Detect which cell encompasses the target text, then output its [X, Y] center coordinate. 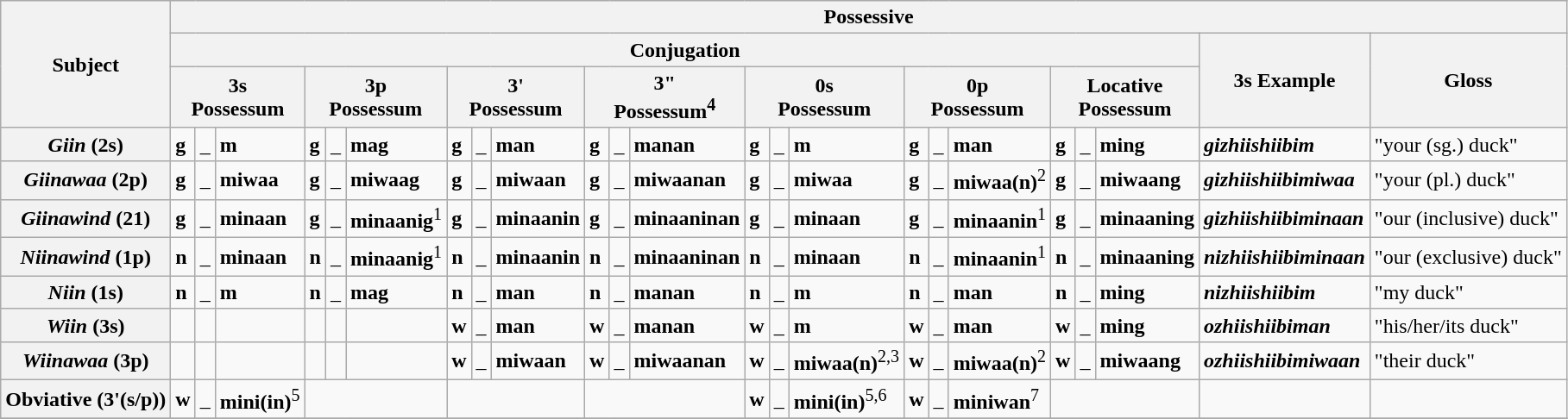
Obviative (3'(s/p)) [86, 400]
Wiin (3s) [86, 325]
ozhiishiibiman [1284, 325]
Conjugation [685, 50]
3sPossessum [238, 97]
Giin (2s) [86, 144]
Giinawind (21) [86, 219]
miniwan7 [999, 400]
Wiinawaa (3p) [86, 360]
mini(in)5,6 [846, 400]
gizhiishiibiminaan [1284, 219]
3s Example [1284, 81]
Possessive [868, 17]
"their duck" [1468, 360]
Subject [86, 65]
3'Possessum [516, 97]
ozhiishiibimiwaan [1284, 360]
0sPossessum [825, 97]
Giinawaa (2p) [86, 179]
miwaa(n)2,3 [846, 360]
"our (inclusive) duck" [1468, 219]
"his/her/its duck" [1468, 325]
"your (sg.) duck" [1468, 144]
miwaag [397, 179]
Niin (1s) [86, 292]
gizhiishiibimiwaa [1284, 179]
mini(in)5 [260, 400]
Gloss [1468, 81]
"your (pl.) duck" [1468, 179]
3pPossessum [376, 97]
nizhiishiibim [1284, 292]
3"Possessum4 [664, 97]
"my duck" [1468, 292]
"our (exclusive) duck" [1468, 257]
Niinawind (1p) [86, 257]
gizhiishiibim [1284, 144]
LocativePossessum [1125, 97]
0pPossessum [978, 97]
nizhiishiibiminaan [1284, 257]
